Return the [X, Y] coordinate for the center point of the cell that contains the specified text.  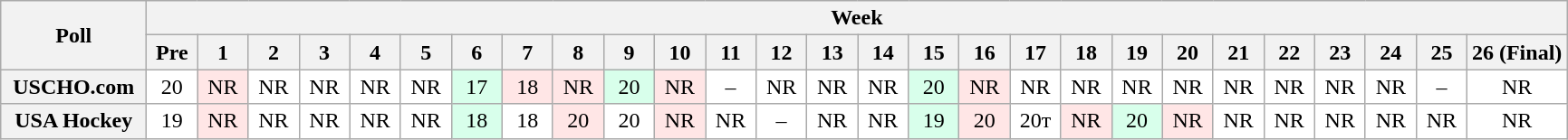
Poll [74, 35]
24 [1390, 52]
13 [832, 52]
26 (Final) [1516, 52]
23 [1340, 52]
10 [679, 52]
USA Hockey [74, 121]
2 [274, 52]
Week [857, 18]
22 [1289, 52]
USCHO.com [74, 87]
8 [578, 52]
16 [985, 52]
6 [476, 52]
7 [527, 52]
11 [730, 52]
5 [426, 52]
9 [629, 52]
15 [934, 52]
12 [782, 52]
4 [375, 52]
25 [1441, 52]
21 [1238, 52]
20т [1035, 121]
14 [883, 52]
1 [223, 52]
3 [324, 52]
Pre [172, 52]
